Output the (x, y) coordinate of the center of the cell containing the given text.  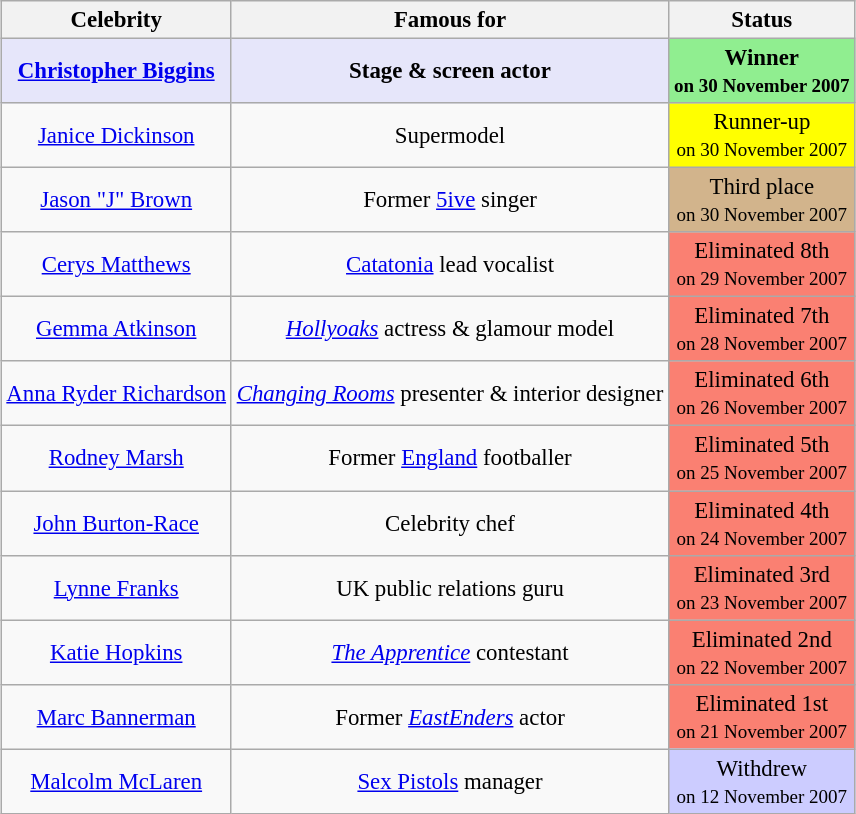
Famous for (450, 20)
Lynne Franks (116, 588)
Eliminated 6thon 26 November 2007 (762, 394)
Stage & screen actor (450, 70)
Gemma Atkinson (116, 330)
Rodney Marsh (116, 458)
Celebrity (116, 20)
Supermodel (450, 136)
Eliminated 2ndon 22 November 2007 (762, 652)
Winneron 30 November 2007 (762, 70)
Withdrewon 12 November 2007 (762, 782)
Eliminated 7thon 28 November 2007 (762, 330)
Sex Pistols manager (450, 782)
The Apprentice contestant (450, 652)
Hollyoaks actress & glamour model (450, 330)
Changing Rooms presenter & interior designer (450, 394)
Malcolm McLaren (116, 782)
Third placeon 30 November 2007 (762, 200)
Katie Hopkins (116, 652)
Eliminated 3rdon 23 November 2007 (762, 588)
Catatonia lead vocalist (450, 264)
Janice Dickinson (116, 136)
Eliminated 8thon 29 November 2007 (762, 264)
Anna Ryder Richardson (116, 394)
UK public relations guru (450, 588)
Celebrity chef (450, 522)
Eliminated 4thon 24 November 2007 (762, 522)
Marc Bannerman (116, 716)
Jason "J" Brown (116, 200)
Former 5ive singer (450, 200)
Former EastEnders actor (450, 716)
Status (762, 20)
Runner-upon 30 November 2007 (762, 136)
John Burton-Race (116, 522)
Cerys Matthews (116, 264)
Former England footballer (450, 458)
Eliminated 1ston 21 November 2007 (762, 716)
Christopher Biggins (116, 70)
Eliminated 5thon 25 November 2007 (762, 458)
